Detect which cell encompasses the target text, then output its (x, y) center coordinate. 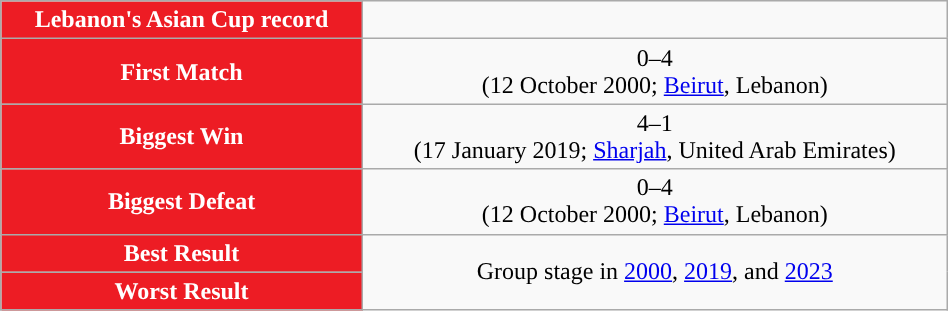
Lebanon's Asian Cup record (182, 20)
Worst Result (182, 291)
First Match (182, 72)
Biggest Defeat (182, 202)
Group stage in 2000, 2019, and 2023 (654, 272)
Best Result (182, 253)
4–1 (17 January 2019; Sharjah, United Arab Emirates) (654, 136)
Biggest Win (182, 136)
